Search for the cell housing the specified text and yield its (x, y) center coordinate. 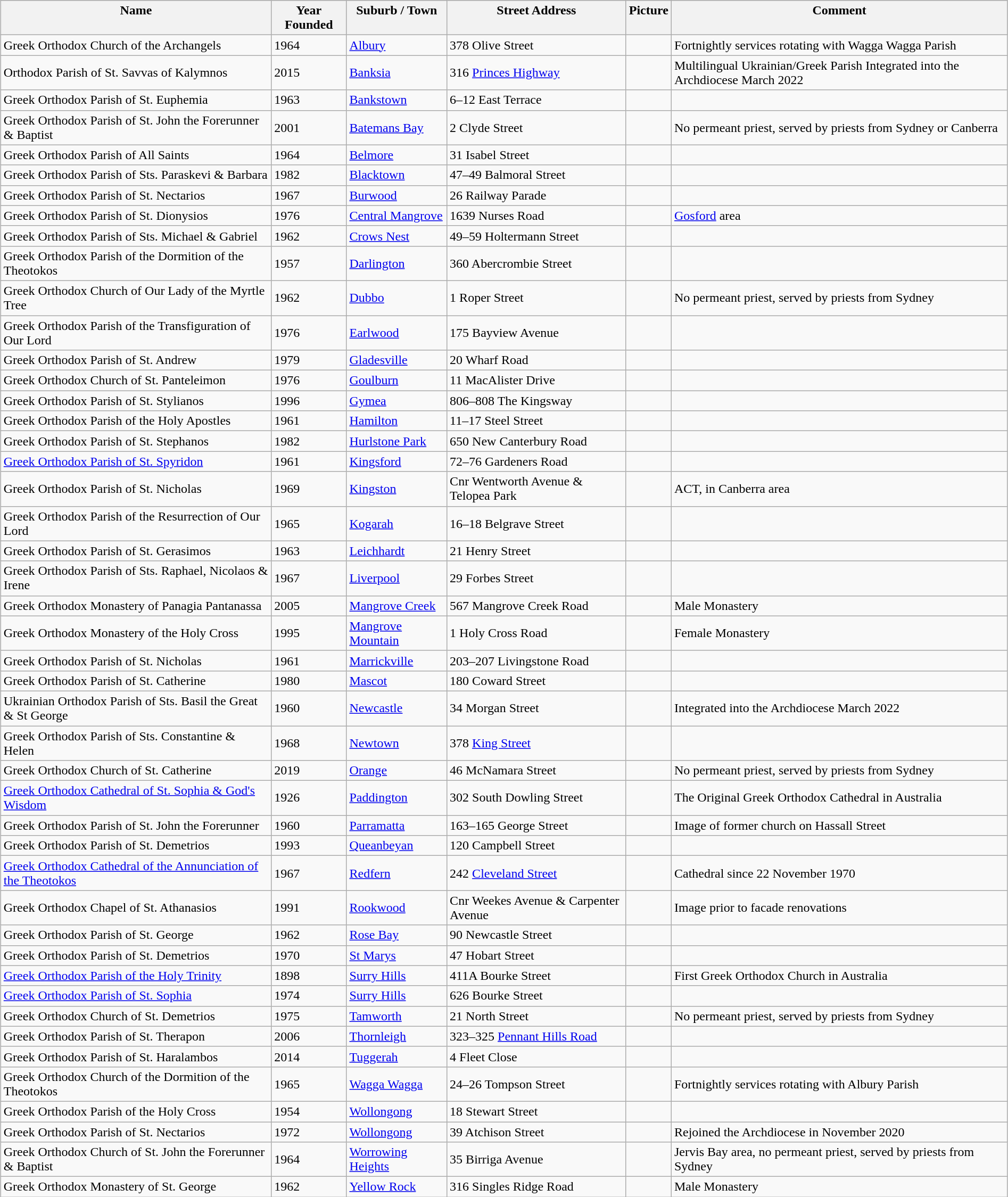
Greek Orthodox Parish of St. Spyridon (136, 461)
180 Coward Street (536, 681)
Yellow Rock (397, 1187)
Greek Orthodox Parish of the Resurrection of Our Lord (136, 524)
1995 (309, 633)
Albury (397, 45)
2014 (309, 1056)
1974 (309, 996)
Jervis Bay area, no permeant priest, served by priests from Sydney (839, 1159)
203–207 Livingstone Road (536, 661)
Greek Orthodox Parish of St. Catherine (136, 681)
Greek Orthodox Monastery of the Holy Cross (136, 633)
Hamilton (397, 421)
Greek Orthodox Chapel of St. Athanasios (136, 908)
Kingsford (397, 461)
302 South Dowling Street (536, 798)
34 Morgan Street (536, 708)
Greek Orthodox Church of St. Panteleimon (136, 381)
Liverpool (397, 578)
21 North Street (536, 1016)
163–165 George Street (536, 825)
Gosford area (839, 216)
Greek Orthodox Parish of the Holy Cross (136, 1111)
Greek Orthodox Parish of St. Andrew (136, 360)
Greek Orthodox Parish of St. Dionysios (136, 216)
2001 (309, 128)
Kingston (397, 489)
First Greek Orthodox Church in Australia (839, 976)
Central Mangrove (397, 216)
20 Wharf Road (536, 360)
378 King Street (536, 743)
Year Founded (309, 18)
47 Hobart Street (536, 955)
626 Bourke Street (536, 996)
Cnr Weekes Avenue & Carpenter Avenue (536, 908)
Greek Orthodox Parish of the Holy Apostles (136, 421)
16–18 Belgrave Street (536, 524)
Mangrove Mountain (397, 633)
18 Stewart Street (536, 1111)
1993 (309, 846)
Comment (839, 18)
Rookwood (397, 908)
316 Singles Ridge Road (536, 1187)
ACT, in Canberra area (839, 489)
1954 (309, 1111)
1979 (309, 360)
Name (136, 18)
Greek Orthodox Parish of St. Euphemia (136, 100)
49–59 Holtermann Street (536, 236)
Kogarah (397, 524)
24–26 Tompson Street (536, 1084)
1639 Nurses Road (536, 216)
1972 (309, 1132)
Greek Orthodox Parish of St. Gerasimos (136, 551)
Greek Orthodox Parish of St. George (136, 935)
Mangrove Creek (397, 606)
323–325 Pennant Hills Road (536, 1036)
Greek Orthodox Parish of the Holy Trinity (136, 976)
Cathedral since 22 November 1970 (839, 873)
Female Monastery (839, 633)
Orthodox Parish of St. Savvas of Kalymnos (136, 72)
Greek Orthodox Parish of Sts. Paraskevi & Barbara (136, 175)
St Marys (397, 955)
Image of former church on Hassall Street (839, 825)
72–76 Gardeners Road (536, 461)
Suburb / Town (397, 18)
Greek Orthodox Parish of Sts. Constantine & Helen (136, 743)
Greek Orthodox Monastery of St. George (136, 1187)
Greek Orthodox Church of the Archangels (136, 45)
Banksia (397, 72)
Gymea (397, 401)
Dubbo (397, 298)
Multilingual Ukrainian/Greek Parish Integrated into the Archdiocese March 2022 (839, 72)
Greek Orthodox Monastery of Panagia Pantanassa (136, 606)
Greek Orthodox Cathedral of St. Sophia & God's Wisdom (136, 798)
Redfern (397, 873)
Rejoined the Archdiocese in November 2020 (839, 1132)
4 Fleet Close (536, 1056)
Greek Orthodox Church of Our Lady of the Myrtle Tree (136, 298)
Greek Orthodox Parish of Sts. Raphael, Nicolaos & Irene (136, 578)
Thornleigh (397, 1036)
242 Cleveland Street (536, 873)
Street Address (536, 18)
2019 (309, 771)
1926 (309, 798)
Greek Orthodox Church of St. Demetrios (136, 1016)
2 Clyde Street (536, 128)
Orange (397, 771)
Mascot (397, 681)
806–808 The Kingsway (536, 401)
1898 (309, 976)
Cnr Wentworth Avenue & Telopea Park (536, 489)
Greek Orthodox Parish of St. Haralambos (136, 1056)
Greek Orthodox Parish of Sts. Michael & Gabriel (136, 236)
2015 (309, 72)
46 McNamara Street (536, 771)
Worrowing Heights (397, 1159)
Batemans Bay (397, 128)
47–49 Balmoral Street (536, 175)
11–17 Steel Street (536, 421)
Newtown (397, 743)
316 Princes Highway (536, 72)
Greek Orthodox Parish of St. John the Forerunner & Baptist (136, 128)
Greek Orthodox Church of the Dormition of the Theotokos (136, 1084)
Wagga Wagga (397, 1084)
The Original Greek Orthodox Cathedral in Australia (839, 798)
29 Forbes Street (536, 578)
Marrickville (397, 661)
1970 (309, 955)
Greek Orthodox Parish of St. Therapon (136, 1036)
Fortnightly services rotating with Albury Parish (839, 1084)
26 Railway Parade (536, 195)
Rose Bay (397, 935)
378 Olive Street (536, 45)
2006 (309, 1036)
90 Newcastle Street (536, 935)
11 MacAlister Drive (536, 381)
6–12 East Terrace (536, 100)
Paddington (397, 798)
1968 (309, 743)
39 Atchison Street (536, 1132)
Burwood (397, 195)
Greek Orthodox Parish of the Transfiguration of Our Lord (136, 332)
2005 (309, 606)
No permeant priest, served by priests from Sydney or Canberra (839, 128)
Newcastle (397, 708)
Blacktown (397, 175)
Greek Orthodox Parish of All Saints (136, 155)
1957 (309, 263)
Goulburn (397, 381)
Belmore (397, 155)
567 Mangrove Creek Road (536, 606)
1975 (309, 1016)
Crows Nest (397, 236)
Tuggerah (397, 1056)
Greek Orthodox Church of St. John the Forerunner & Baptist (136, 1159)
Greek Orthodox Cathedral of the Annunciation of the Theotokos (136, 873)
1991 (309, 908)
Fortnightly services rotating with Wagga Wagga Parish (839, 45)
Integrated into the Archdiocese March 2022 (839, 708)
Greek Orthodox Parish of St. John the Forerunner (136, 825)
1 Roper Street (536, 298)
Greek Orthodox Parish of St. Stylianos (136, 401)
Earlwood (397, 332)
360 Abercrombie Street (536, 263)
650 New Canterbury Road (536, 441)
Tamworth (397, 1016)
Queanbeyan (397, 846)
Gladesville (397, 360)
Greek Orthodox Church of St. Catherine (136, 771)
Picture (648, 18)
120 Campbell Street (536, 846)
411A Bourke Street (536, 976)
Parramatta (397, 825)
21 Henry Street (536, 551)
Bankstown (397, 100)
Greek Orthodox Parish of the Dormition of the Theotokos (136, 263)
Darlington (397, 263)
Ukrainian Orthodox Parish of Sts. Basil the Great & St George (136, 708)
1996 (309, 401)
Leichhardt (397, 551)
Hurlstone Park (397, 441)
Greek Orthodox Parish of St. Sophia (136, 996)
1 Holy Cross Road (536, 633)
1969 (309, 489)
175 Bayview Avenue (536, 332)
1980 (309, 681)
35 Birriga Avenue (536, 1159)
31 Isabel Street (536, 155)
Image prior to facade renovations (839, 908)
Greek Orthodox Parish of St. Stephanos (136, 441)
